Determine the (X, Y) coordinate at the center of the cell enclosing the given text.  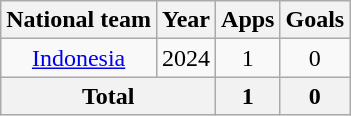
Indonesia (79, 58)
Goals (315, 20)
2024 (186, 58)
Total (108, 96)
Year (186, 20)
National team (79, 20)
Apps (248, 20)
